Locate the cell with the specified text and output its [X, Y] center coordinate. 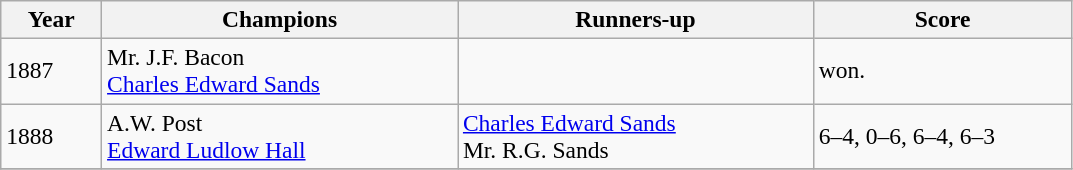
Year [52, 19]
Mr. J.F. Bacon Charles Edward Sands [280, 70]
Champions [280, 19]
A.W. Post Edward Ludlow Hall [280, 136]
6–4, 0–6, 6–4, 6–3 [942, 136]
1887 [52, 70]
Charles Edward Sands Mr. R.G. Sands [636, 136]
Score [942, 19]
1888 [52, 136]
won. [942, 70]
Runners-up [636, 19]
